Pinpoint the cell where the given text exists, returning its [x, y] midpoint coordinate. 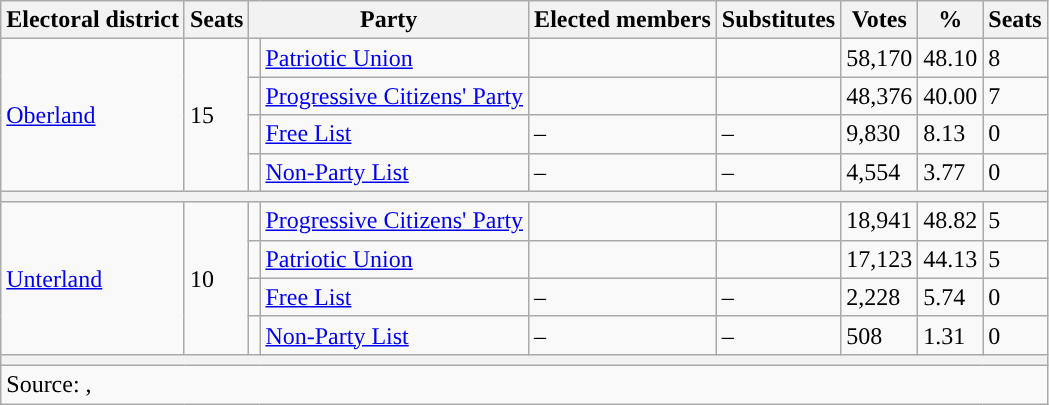
15 [216, 115]
10 [216, 278]
508 [880, 335]
3.77 [950, 172]
4,554 [880, 172]
5.74 [950, 297]
58,170 [880, 58]
Substitutes [778, 20]
1.31 [950, 335]
7 [1015, 96]
8 [1015, 58]
17,123 [880, 259]
Party [389, 20]
48.10 [950, 58]
Elected members [623, 20]
40.00 [950, 96]
48,376 [880, 96]
44.13 [950, 259]
Votes [880, 20]
Source: , [524, 384]
Unterland [93, 278]
9,830 [880, 134]
2,228 [880, 297]
Oberland [93, 115]
Electoral district [93, 20]
48.82 [950, 221]
% [950, 20]
18,941 [880, 221]
8.13 [950, 134]
